From the cell containing the given text, extract its center point as [x, y] coordinate. 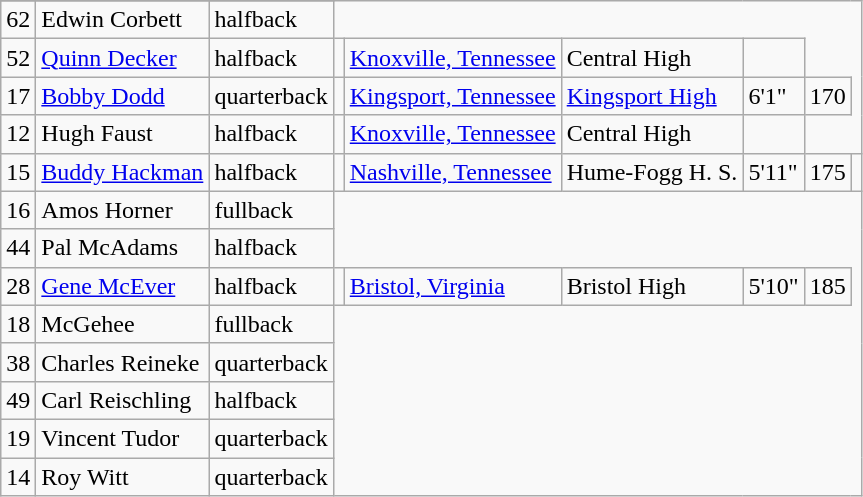
5'11" [774, 172]
Amos Horner [122, 210]
38 [18, 362]
49 [18, 400]
Hume-Fogg H. S. [652, 172]
McGehee [122, 324]
14 [18, 477]
62 [18, 20]
Hugh Faust [122, 134]
12 [18, 134]
Roy Witt [122, 477]
Bobby Dodd [122, 96]
Bristol High [652, 286]
Kingsport, Tennessee [452, 96]
19 [18, 438]
Bristol, Virginia [452, 286]
17 [18, 96]
Buddy Hackman [122, 172]
170 [828, 96]
Carl Reischling [122, 400]
44 [18, 248]
Charles Reineke [122, 362]
6'1" [774, 96]
Edwin Corbett [122, 20]
18 [18, 324]
Pal McAdams [122, 248]
Quinn Decker [122, 58]
28 [18, 286]
5'10" [774, 286]
15 [18, 172]
175 [828, 172]
Vincent Tudor [122, 438]
16 [18, 210]
185 [828, 286]
Kingsport High [652, 96]
Nashville, Tennessee [452, 172]
52 [18, 58]
Gene McEver [122, 286]
